From the cell containing the given text, extract its center point as (x, y) coordinate. 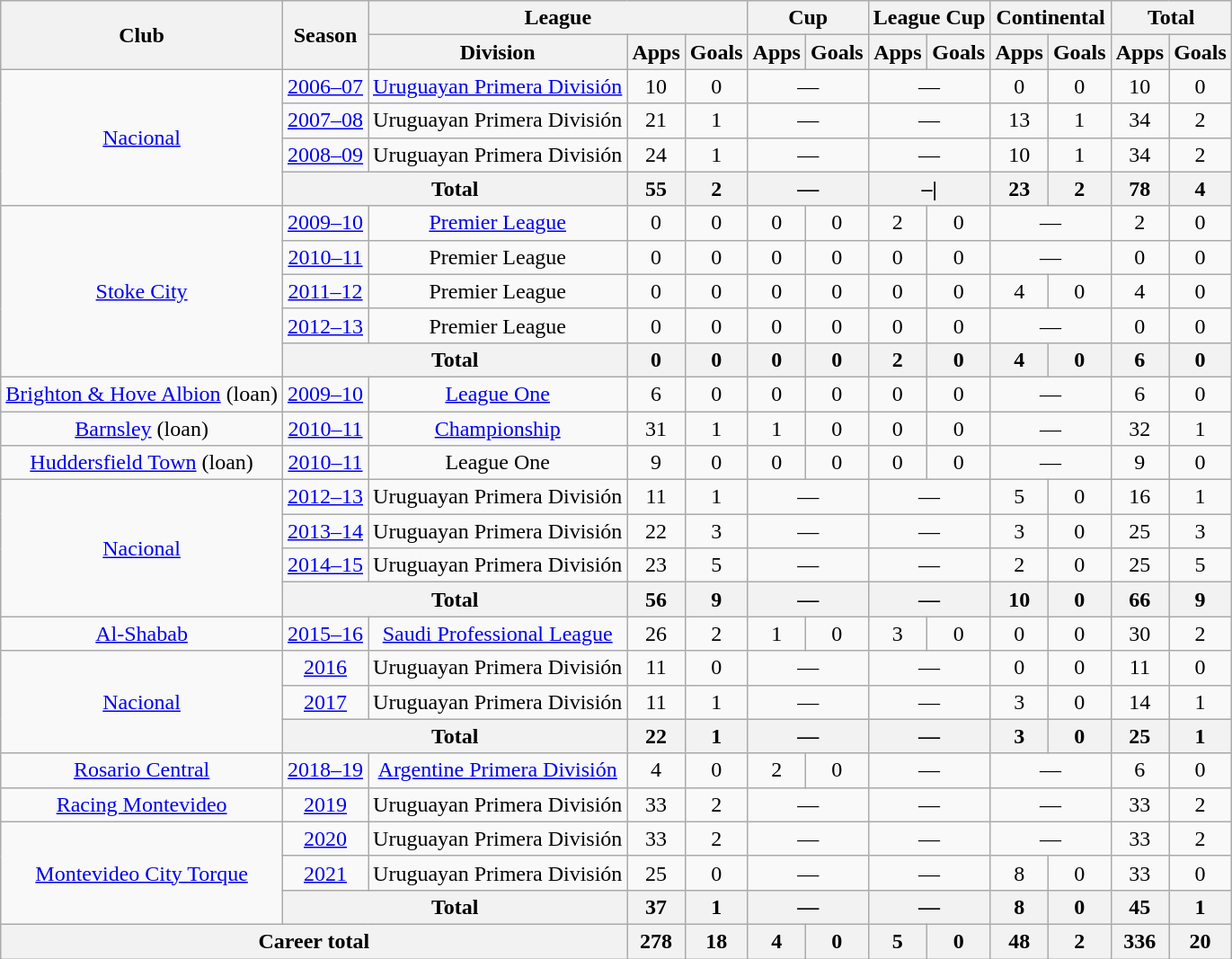
Montevideo City Torque (142, 873)
336 (1139, 941)
Brighton & Hove Albion (loan) (142, 394)
2020 (325, 839)
66 (1139, 599)
32 (1139, 429)
14 (1139, 702)
League (559, 18)
2006–07 (325, 86)
Cup (808, 18)
2014–15 (325, 565)
24 (656, 155)
2019 (325, 804)
2011–12 (325, 291)
30 (1139, 634)
2017 (325, 702)
18 (716, 941)
78 (1139, 189)
–| (929, 189)
Championship (498, 429)
56 (656, 599)
Division (498, 52)
2016 (325, 668)
21 (656, 120)
Stoke City (142, 291)
31 (656, 429)
Saudi Professional League (498, 634)
Huddersfield Town (loan) (142, 463)
Career total (315, 941)
2013–14 (325, 531)
2021 (325, 873)
2008–09 (325, 155)
45 (1139, 907)
26 (656, 634)
Argentine Primera División (498, 770)
League Cup (929, 18)
Continental (1050, 18)
37 (656, 907)
20 (1201, 941)
Al-Shabab (142, 634)
48 (1019, 941)
2018–19 (325, 770)
Barnsley (loan) (142, 429)
Rosario Central (142, 770)
Club (142, 35)
2015–16 (325, 634)
13 (1019, 120)
2007–08 (325, 120)
55 (656, 189)
Season (325, 35)
278 (656, 941)
Racing Montevideo (142, 804)
16 (1139, 497)
